For the text-containing cell, return its midpoint in [X, Y] coordinate format. 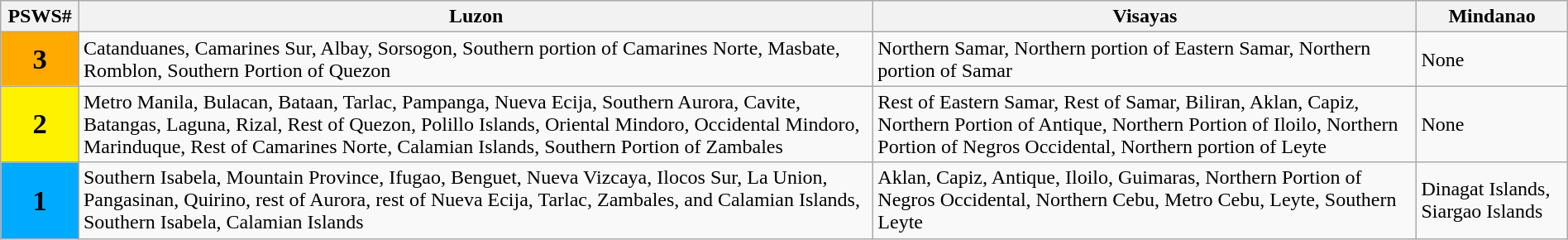
3 [40, 60]
Mindanao [1492, 17]
Northern Samar, Northern portion of Eastern Samar, Northern portion of Samar [1145, 60]
Aklan, Capiz, Antique, Iloilo, Guimaras, Northern Portion of Negros Occidental, Northern Cebu, Metro Cebu, Leyte, Southern Leyte [1145, 200]
Visayas [1145, 17]
Dinagat Islands, Siargao Islands [1492, 200]
1 [40, 200]
Catanduanes, Camarines Sur, Albay, Sorsogon, Southern portion of Camarines Norte, Masbate, Romblon, Southern Portion of Quezon [476, 60]
2 [40, 124]
Luzon [476, 17]
PSWS# [40, 17]
